Scan for the cell matching the given text and deliver its [X, Y] coordinate at center. 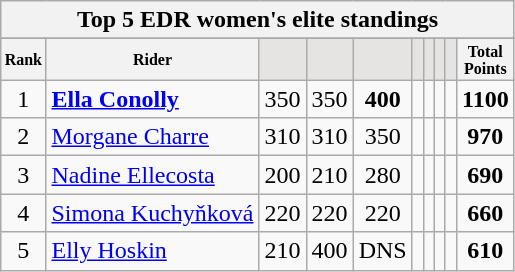
200 [282, 175]
3 [24, 175]
2 [24, 137]
Nadine Ellecosta [152, 175]
1 [24, 99]
Simona Kuchyňková [152, 213]
5 [24, 251]
TotalPoints [485, 60]
610 [485, 251]
970 [485, 137]
Rank [24, 60]
280 [382, 175]
Rider [152, 60]
Top 5 EDR women's elite standings [258, 20]
Ella Conolly [152, 99]
Elly Hoskin [152, 251]
Morgane Charre [152, 137]
660 [485, 213]
DNS [382, 251]
1100 [485, 99]
690 [485, 175]
4 [24, 213]
